Extract the [x, y] coordinate from the center of the cell holding the provided text.  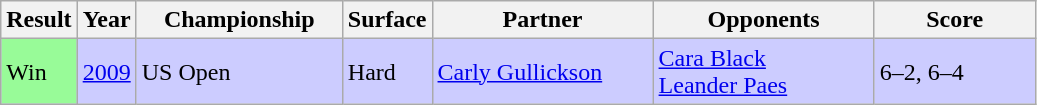
Win [39, 72]
6–2, 6–4 [954, 72]
Cara Black Leander Paes [764, 72]
Partner [542, 20]
Score [954, 20]
Championship [239, 20]
Opponents [764, 20]
Result [39, 20]
Carly Gullickson [542, 72]
Surface [387, 20]
2009 [106, 72]
US Open [239, 72]
Hard [387, 72]
Year [106, 20]
